Provide the (x, y) coordinate of the cell's center where the given text is located.  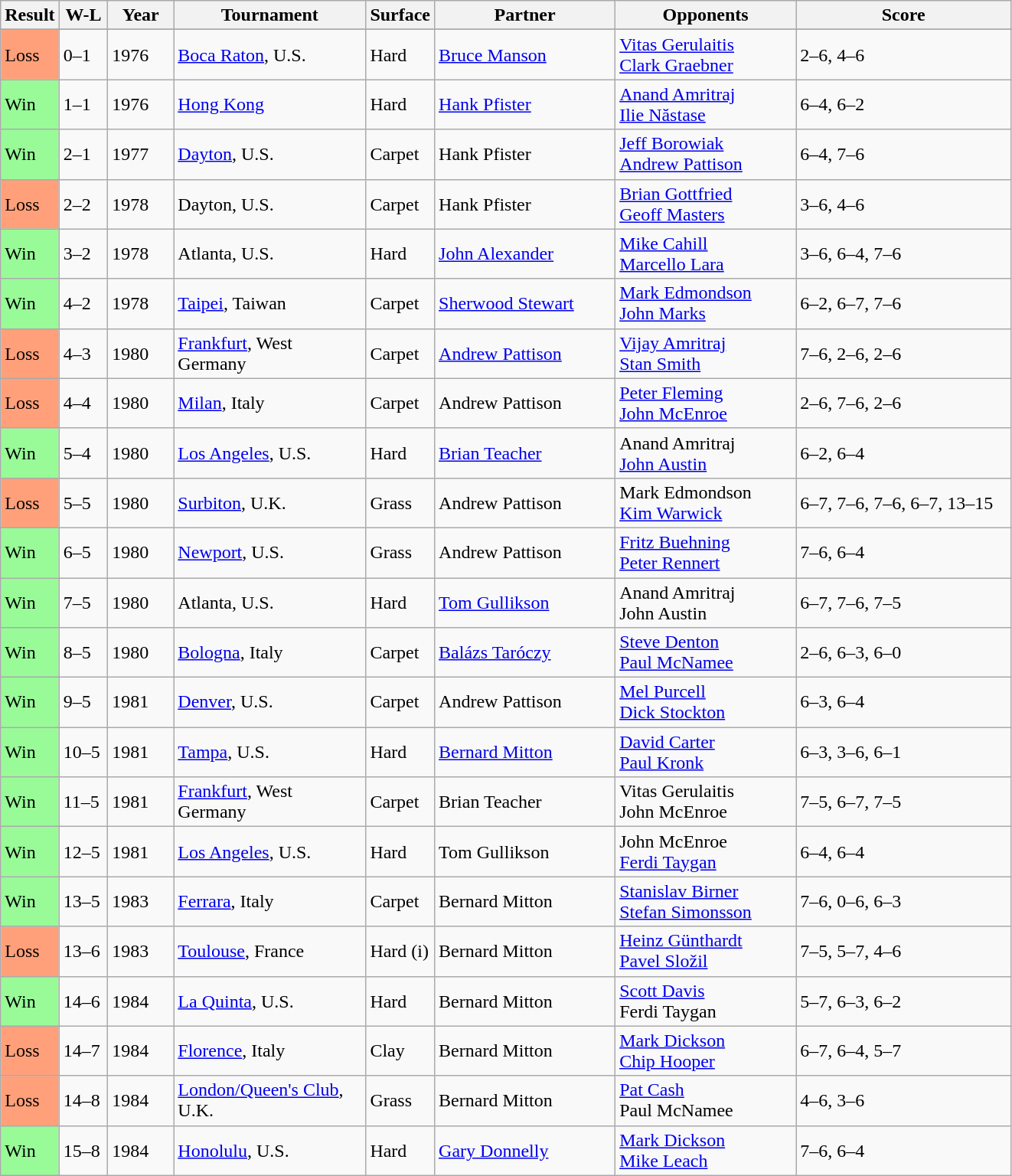
7–5, 5–7, 4–6 (903, 951)
2–6, 6–3, 6–0 (903, 652)
Year (141, 15)
John McEnroe Ferdi Taygan (706, 851)
Honolulu, U.S. (269, 1150)
5–7, 6–3, 6–2 (903, 1001)
Result (30, 15)
7–5 (83, 602)
4–3 (83, 354)
Taipei, Taiwan (269, 303)
Mel Purcell Dick Stockton (706, 703)
7–6, 2–6, 2–6 (903, 354)
6–7, 6–4, 5–7 (903, 1050)
Fritz Buehning Peter Rennert (706, 553)
13–5 (83, 902)
Denver, U.S. (269, 703)
La Quinta, U.S. (269, 1001)
6–4, 6–2 (903, 104)
Surface (400, 15)
2–6, 4–6 (903, 55)
Score (903, 15)
2–1 (83, 155)
Clay (400, 1050)
Vitas Gerulaitis Clark Graebner (706, 55)
Peter Fleming John McEnroe (706, 403)
8–5 (83, 652)
4–6, 3–6 (903, 1101)
6–5 (83, 553)
7–6, 0–6, 6–3 (903, 902)
London/Queen's Club, U.K. (269, 1101)
Tournament (269, 15)
Heinz Günthardt Pavel Složil (706, 951)
Milan, Italy (269, 403)
David Carter Paul Kronk (706, 752)
6–3, 3–6, 6–1 (903, 752)
6–4, 7–6 (903, 155)
Hard (i) (400, 951)
6–2, 6–4 (903, 453)
Gary Donnelly (525, 1150)
15–8 (83, 1150)
5–5 (83, 502)
7–5, 6–7, 7–5 (903, 802)
Mark Edmondson John Marks (706, 303)
Jeff Borowiak Andrew Pattison (706, 155)
6–3, 6–4 (903, 703)
14–6 (83, 1001)
Tampa, U.S. (269, 752)
Anand Amritraj Ilie Năstase (706, 104)
4–4 (83, 403)
Scott Davis Ferdi Taygan (706, 1001)
Pat Cash Paul McNamee (706, 1101)
0–1 (83, 55)
2–6, 7–6, 2–6 (903, 403)
6–7, 7–6, 7–6, 6–7, 13–15 (903, 502)
Stanislav Birner Stefan Simonsson (706, 902)
6–2, 6–7, 7–6 (903, 303)
Vijay Amritraj Stan Smith (706, 354)
Balázs Taróczy (525, 652)
9–5 (83, 703)
Hong Kong (269, 104)
W-L (83, 15)
Steve Denton Paul McNamee (706, 652)
6–4, 6–4 (903, 851)
12–5 (83, 851)
Boca Raton, U.S. (269, 55)
14–7 (83, 1050)
1–1 (83, 104)
6–7, 7–6, 7–5 (903, 602)
Mark Edmondson Kim Warwick (706, 502)
3–2 (83, 254)
3–6, 4–6 (903, 204)
Ferrara, Italy (269, 902)
Mark Dickson Chip Hooper (706, 1050)
13–6 (83, 951)
2–2 (83, 204)
1977 (141, 155)
John Alexander (525, 254)
Brian Gottfried Geoff Masters (706, 204)
Bologna, Italy (269, 652)
11–5 (83, 802)
Sherwood Stewart (525, 303)
Mike Cahill Marcello Lara (706, 254)
Bruce Manson (525, 55)
Mark Dickson Mike Leach (706, 1150)
3–6, 6–4, 7–6 (903, 254)
Vitas Gerulaitis John McEnroe (706, 802)
10–5 (83, 752)
5–4 (83, 453)
Opponents (706, 15)
4–2 (83, 303)
Surbiton, U.K. (269, 502)
14–8 (83, 1101)
Florence, Italy (269, 1050)
Newport, U.S. (269, 553)
Partner (525, 15)
Toulouse, France (269, 951)
